Output the [x, y] coordinate of the center of the cell containing the given text.  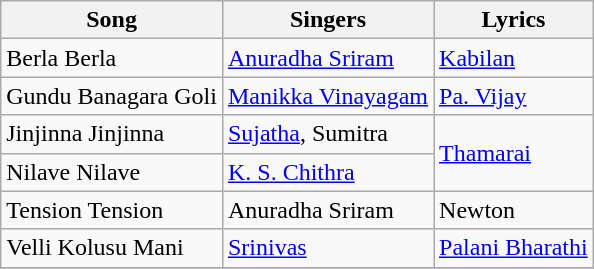
Newton [514, 210]
K. S. Chithra [328, 172]
Srinivas [328, 248]
Singers [328, 20]
Pa. Vijay [514, 96]
Thamarai [514, 153]
Velli Kolusu Mani [112, 248]
Tension Tension [112, 210]
Nilave Nilave [112, 172]
Lyrics [514, 20]
Song [112, 20]
Palani Bharathi [514, 248]
Kabilan [514, 58]
Jinjinna Jinjinna [112, 134]
Sujatha, Sumitra [328, 134]
Manikka Vinayagam [328, 96]
Berla Berla [112, 58]
Gundu Banagara Goli [112, 96]
